Capture the cell that displays the provided text and extract its (X, Y) central coordinate. 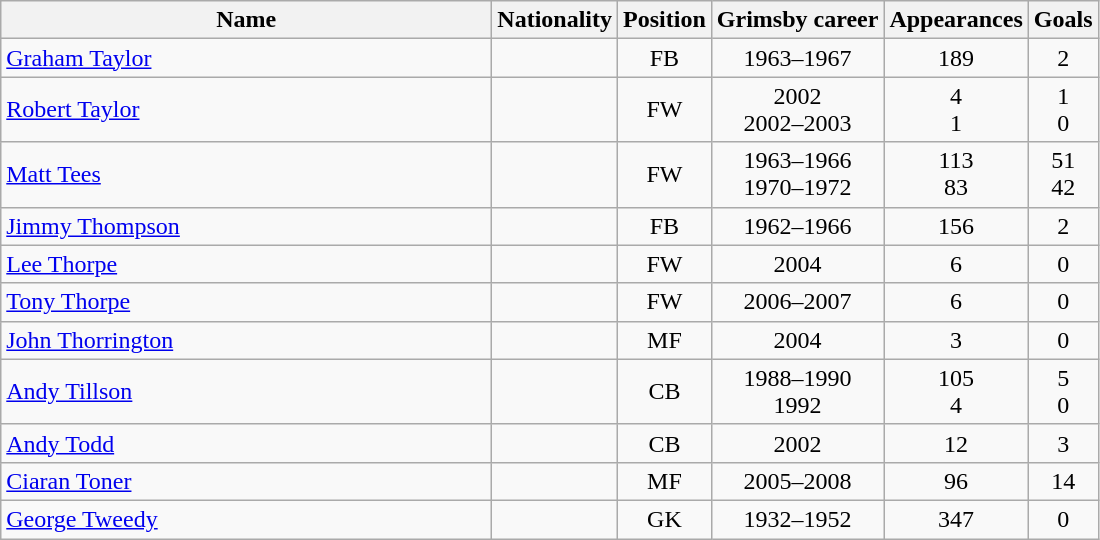
Grimsby career (798, 20)
1963–19661970–1972 (798, 174)
20022002–2003 (798, 110)
41 (956, 110)
John Thorrington (246, 340)
Name (246, 20)
14 (1063, 481)
Matt Tees (246, 174)
Tony Thorpe (246, 302)
Graham Taylor (246, 58)
12 (956, 443)
5142 (1063, 174)
347 (956, 519)
2002 (798, 443)
1962–1966 (798, 226)
Jimmy Thompson (246, 226)
2005–2008 (798, 481)
Goals (1063, 20)
1963–1967 (798, 58)
George Tweedy (246, 519)
1932–1952 (798, 519)
Appearances (956, 20)
11383 (956, 174)
Lee Thorpe (246, 264)
Position (665, 20)
GK (665, 519)
156 (956, 226)
1054 (956, 392)
Ciaran Toner (246, 481)
Andy Todd (246, 443)
2006–2007 (798, 302)
96 (956, 481)
Nationality (555, 20)
Robert Taylor (246, 110)
50 (1063, 392)
10 (1063, 110)
Andy Tillson (246, 392)
1988–19901992 (798, 392)
189 (956, 58)
